Detect which cell encompasses the target text, then output its [x, y] center coordinate. 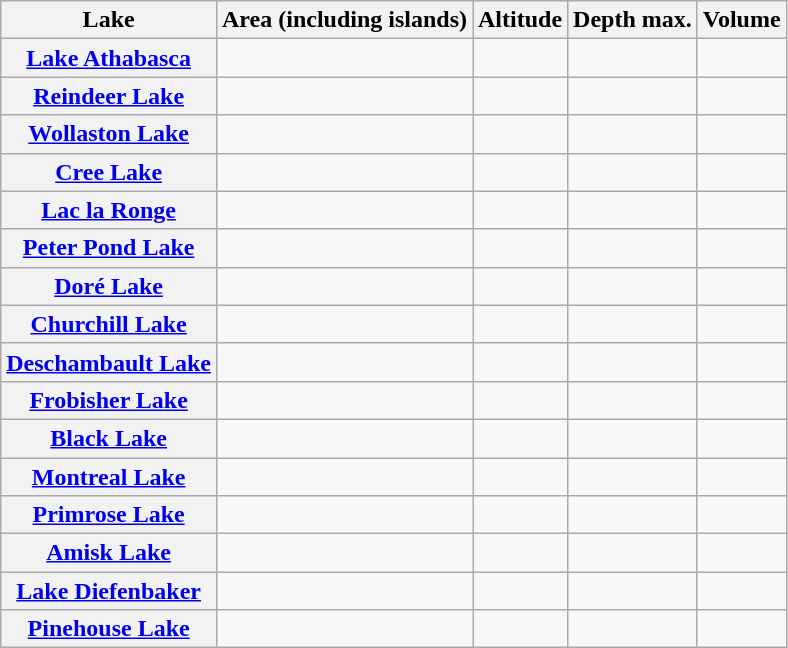
Pinehouse Lake [109, 629]
Frobisher Lake [109, 400]
Area (including islands) [344, 20]
Lake Athabasca [109, 58]
Black Lake [109, 438]
Peter Pond Lake [109, 248]
Primrose Lake [109, 515]
Churchill Lake [109, 324]
Doré Lake [109, 286]
Lac la Ronge [109, 210]
Reindeer Lake [109, 96]
Lake Diefenbaker [109, 591]
Depth max. [633, 20]
Altitude [520, 20]
Deschambault Lake [109, 362]
Amisk Lake [109, 553]
Volume [742, 20]
Montreal Lake [109, 477]
Lake [109, 20]
Wollaston Lake [109, 134]
Cree Lake [109, 172]
